Return the (x, y) coordinate for the center point of the cell that contains the specified text.  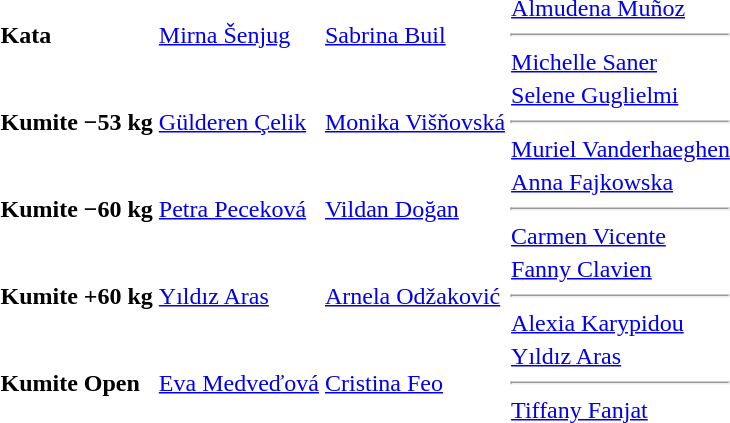
Yıldız Aras (238, 296)
Vildan Doğan (414, 209)
Gülderen Çelik (238, 122)
Petra Peceková (238, 209)
Arnela Odžaković (414, 296)
Monika Višňovská (414, 122)
